Determine the (x, y) coordinate at the center of the cell enclosing the given text.  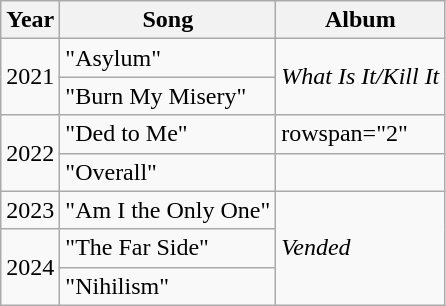
2024 (30, 267)
"Nihilism" (168, 286)
"The Far Side" (168, 248)
Album (360, 20)
Song (168, 20)
"Ded to Me" (168, 134)
Vended (360, 248)
"Asylum" (168, 58)
2022 (30, 153)
rowspan="2" (360, 134)
2021 (30, 77)
"Overall" (168, 172)
"Burn My Misery" (168, 96)
"Am I the Only One" (168, 210)
2023 (30, 210)
Year (30, 20)
What Is It/Kill It (360, 77)
